Capture the cell that displays the provided text and extract its [x, y] central coordinate. 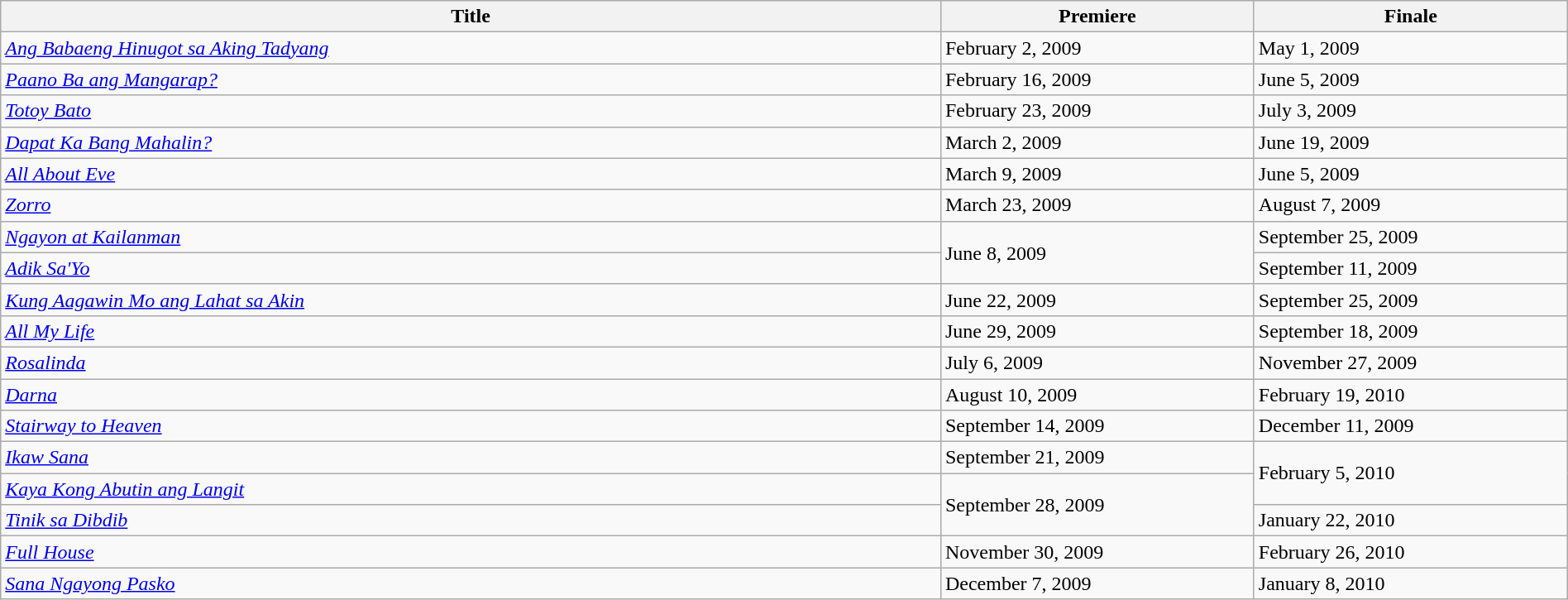
Full House [471, 552]
July 6, 2009 [1097, 362]
November 27, 2009 [1411, 362]
February 19, 2010 [1411, 395]
Kaya Kong Abutin ang Langit [471, 489]
August 10, 2009 [1097, 395]
Title [471, 17]
September 28, 2009 [1097, 505]
Darna [471, 395]
Totoy Bato [471, 111]
June 29, 2009 [1097, 331]
Ikaw Sana [471, 458]
September 11, 2009 [1411, 268]
September 21, 2009 [1097, 458]
May 1, 2009 [1411, 48]
June 22, 2009 [1097, 300]
September 18, 2009 [1411, 331]
January 8, 2010 [1411, 583]
Tinik sa Dibdib [471, 521]
July 3, 2009 [1411, 111]
Stairway to Heaven [471, 426]
February 16, 2009 [1097, 79]
March 9, 2009 [1097, 174]
February 5, 2010 [1411, 473]
Kung Aagawin Mo ang Lahat sa Akin [471, 300]
Adik Sa'Yo [471, 268]
Premiere [1097, 17]
Rosalinda [471, 362]
Sana Ngayong Pasko [471, 583]
All About Eve [471, 174]
December 7, 2009 [1097, 583]
March 2, 2009 [1097, 142]
All My Life [471, 331]
February 2, 2009 [1097, 48]
January 22, 2010 [1411, 521]
November 30, 2009 [1097, 552]
February 23, 2009 [1097, 111]
June 8, 2009 [1097, 252]
December 11, 2009 [1411, 426]
Ngayon at Kailanman [471, 237]
Finale [1411, 17]
September 14, 2009 [1097, 426]
March 23, 2009 [1097, 205]
August 7, 2009 [1411, 205]
Ang Babaeng Hinugot sa Aking Tadyang [471, 48]
June 19, 2009 [1411, 142]
February 26, 2010 [1411, 552]
Dapat Ka Bang Mahalin? [471, 142]
Paano Ba ang Mangarap? [471, 79]
Zorro [471, 205]
